Provide the (X, Y) coordinate of the cell's center where the given text is located.  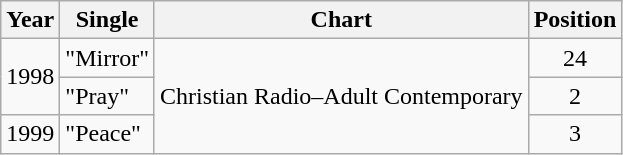
Position (575, 20)
Year (30, 20)
Christian Radio–Adult Contemporary (341, 96)
Chart (341, 20)
"Pray" (108, 96)
1998 (30, 77)
Single (108, 20)
"Mirror" (108, 58)
1999 (30, 134)
"Peace" (108, 134)
2 (575, 96)
3 (575, 134)
24 (575, 58)
